Locate the cell with the specified text and output its (X, Y) center coordinate. 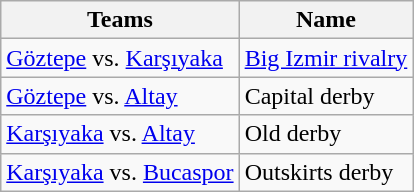
Name (326, 20)
Göztepe vs. Karşıyaka (120, 58)
Capital derby (326, 96)
Teams (120, 20)
Old derby (326, 134)
Karşıyaka vs. Bucaspor (120, 172)
Göztepe vs. Altay (120, 96)
Big Izmir rivalry (326, 58)
Outskirts derby (326, 172)
Karşıyaka vs. Altay (120, 134)
